Locate the cell with the specified text and output its (X, Y) center coordinate. 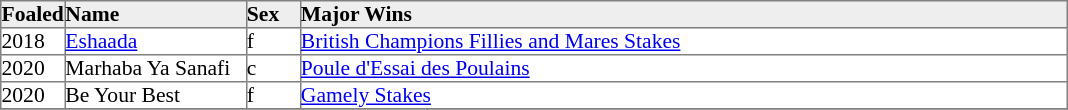
British Champions Fillies and Mares Stakes (683, 42)
Eshaada (156, 42)
Major Wins (683, 14)
Marhaba Ya Sanafi (156, 68)
Poule d'Essai des Poulains (683, 68)
Name (156, 14)
Be Your Best (156, 96)
Gamely Stakes (683, 96)
2018 (33, 42)
Foaled (33, 14)
c (273, 68)
Sex (273, 14)
